Capture the cell that displays the provided text and extract its [x, y] central coordinate. 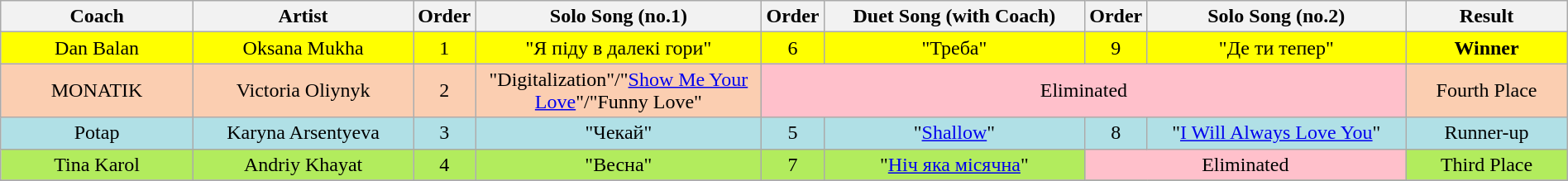
Result [1487, 17]
Artist [303, 17]
Potap [98, 133]
3 [445, 133]
1 [445, 48]
"Digitalization"/"Show Me Your Love"/"Funny Love" [619, 91]
7 [792, 164]
"Я піду в далекі гори" [619, 48]
8 [1116, 133]
Solo Song (no.2) [1277, 17]
Fourth Place [1487, 91]
Coach [98, 17]
Oksana Mukha [303, 48]
Winner [1487, 48]
Tina Karol [98, 164]
"Весна" [619, 164]
4 [445, 164]
"Чекай" [619, 133]
9 [1116, 48]
5 [792, 133]
Victoria Oliynyk [303, 91]
Third Place [1487, 164]
"Ніч яка місячна" [954, 164]
2 [445, 91]
MONATIK [98, 91]
Duet Song (with Coach) [954, 17]
Andriy Khayat [303, 164]
"Shallow" [954, 133]
6 [792, 48]
"I Will Always Love You" [1277, 133]
"Де ти тепер" [1277, 48]
Solo Song (no.1) [619, 17]
Dan Balan [98, 48]
Karyna Arsentyeva [303, 133]
Runner-up [1487, 133]
"Треба" [954, 48]
